Detect which cell encompasses the target text, then output its [x, y] center coordinate. 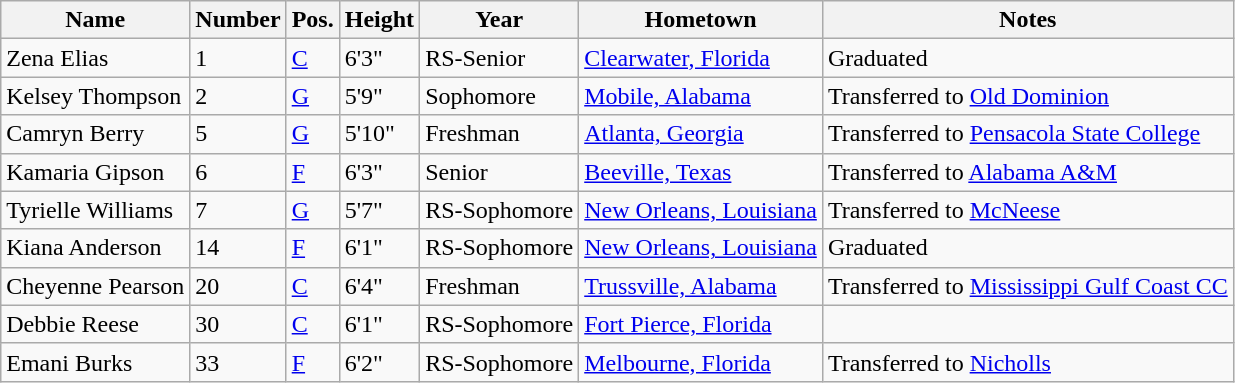
Notes [1028, 20]
14 [238, 248]
30 [238, 324]
Debbie Reese [96, 324]
Number [238, 20]
7 [238, 210]
Cheyenne Pearson [96, 286]
Kamaria Gipson [96, 172]
Trussville, Alabama [701, 286]
5 [238, 134]
6 [238, 172]
6'4" [379, 286]
Mobile, Alabama [701, 96]
Tyrielle Williams [96, 210]
Height [379, 20]
Atlanta, Georgia [701, 134]
5'10" [379, 134]
Transferred to McNeese [1028, 210]
Transferred to Old Dominion [1028, 96]
1 [238, 58]
Zena Elias [96, 58]
Hometown [701, 20]
Emani Burks [96, 362]
Senior [500, 172]
Fort Pierce, Florida [701, 324]
33 [238, 362]
Beeville, Texas [701, 172]
5'9" [379, 96]
RS-Senior [500, 58]
Transferred to Pensacola State College [1028, 134]
Name [96, 20]
Sophomore [500, 96]
Year [500, 20]
20 [238, 286]
Transferred to Nicholls [1028, 362]
Melbourne, Florida [701, 362]
Transferred to Alabama A&M [1028, 172]
Camryn Berry [96, 134]
6'2" [379, 362]
Transferred to Mississippi Gulf Coast CC [1028, 286]
Kiana Anderson [96, 248]
Kelsey Thompson [96, 96]
5'7" [379, 210]
Clearwater, Florida [701, 58]
2 [238, 96]
Pos. [312, 20]
